Extract the (X, Y) coordinate from the center of the cell holding the provided text.  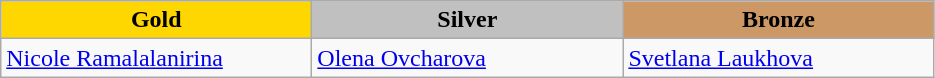
Bronze (778, 20)
Olena Ovcharova (468, 58)
Silver (468, 20)
Nicole Ramalalanirina (156, 58)
Gold (156, 20)
Svetlana Laukhova (778, 58)
